Return [X, Y] of the center of cell containing provided text 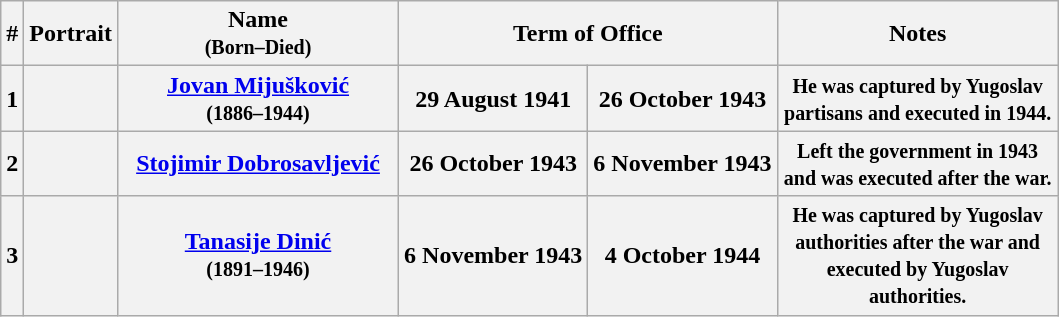
4 October 1944 [682, 256]
1 [12, 98]
3 [12, 256]
He was captured by Yugoslav authorities after the war and executed by Yugoslav authorities. [918, 256]
He was captured by Yugoslav partisans and executed in 1944. [918, 98]
Jovan Mijušković (1886–1944) [258, 98]
29 August 1941 [494, 98]
2 [12, 164]
Tanasije Dinić(1891–1946) [258, 256]
Name(Born–Died) [258, 34]
Term of Office [588, 34]
# [12, 34]
Stojimir Dobrosavljević [258, 164]
Left the government in 1943 and was executed after the war. [918, 164]
Portrait [71, 34]
Notes [918, 34]
